Locate the cell with the specified text and output its (x, y) center coordinate. 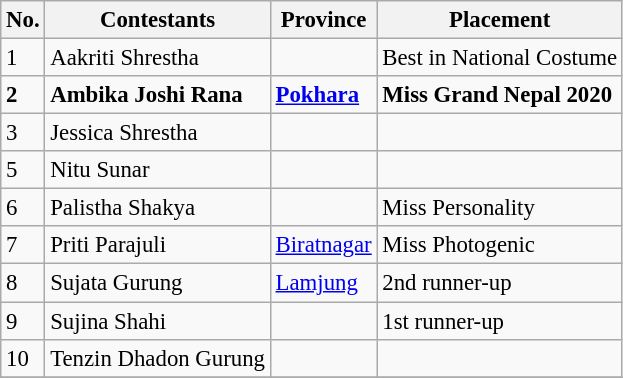
Placement (500, 20)
Contestants (158, 20)
Aakriti Shrestha (158, 58)
Pokhara (324, 95)
6 (23, 208)
Miss Personality (500, 208)
Sujina Shahi (158, 321)
1st runner-up (500, 321)
1 (23, 58)
No. (23, 20)
Palistha Shakya (158, 208)
5 (23, 170)
Tenzin Dhadon Gurung (158, 358)
3 (23, 133)
2 (23, 95)
Ambika Joshi Rana (158, 95)
Best in National Costume (500, 58)
Priti Parajuli (158, 245)
Lamjung (324, 283)
8 (23, 283)
7 (23, 245)
Sujata Gurung (158, 283)
Miss Grand Nepal 2020 (500, 95)
Miss Photogenic (500, 245)
2nd runner-up (500, 283)
Nitu Sunar (158, 170)
9 (23, 321)
Biratnagar (324, 245)
10 (23, 358)
Jessica Shrestha (158, 133)
Province (324, 20)
